Locate the cell with the specified text and output its (X, Y) center coordinate. 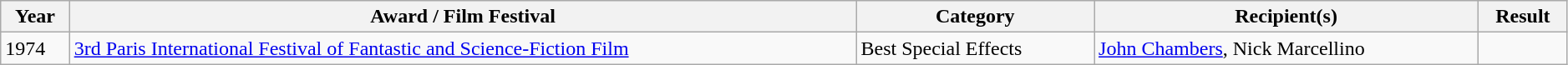
Recipient(s) (1286, 17)
1974 (35, 48)
Award / Film Festival (463, 17)
Result (1524, 17)
Best Special Effects (976, 48)
Year (35, 17)
John Chambers, Nick Marcellino (1286, 48)
3rd Paris International Festival of Fantastic and Science-Fiction Film (463, 48)
Category (976, 17)
